Pinpoint the cell where the given text exists, returning its (x, y) midpoint coordinate. 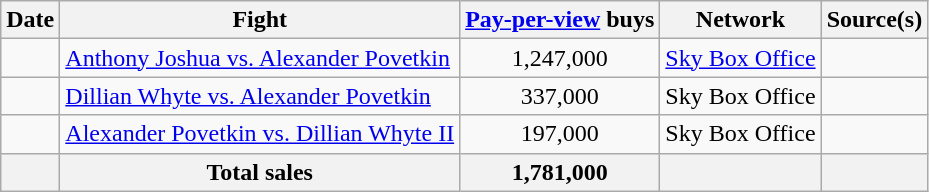
Pay-per-view buys (560, 20)
Alexander Povetkin vs. Dillian Whyte II (260, 134)
Network (740, 20)
197,000 (560, 134)
1,781,000 (560, 172)
Date (30, 20)
Fight (260, 20)
Dillian Whyte vs. Alexander Povetkin (260, 96)
337,000 (560, 96)
Source(s) (874, 20)
1,247,000 (560, 58)
Anthony Joshua vs. Alexander Povetkin (260, 58)
Total sales (260, 172)
